Output the [x, y] coordinate of the center of the cell containing the given text.  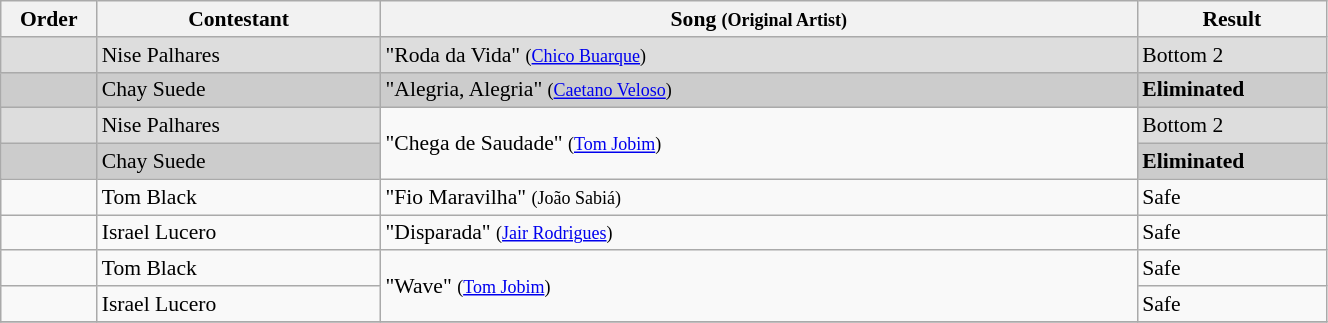
"Wave" (Tom Jobim) [758, 286]
Result [1232, 19]
"Alegria, Alegria" (Caetano Veloso) [758, 90]
Order [49, 19]
"Chega de Saudade" (Tom Jobim) [758, 144]
Song (Original Artist) [758, 19]
Contestant [239, 19]
"Fio Maravilha" (João Sabiá) [758, 197]
"Disparada" (Jair Rodrigues) [758, 233]
"Roda da Vida" (Chico Buarque) [758, 55]
